From the cell containing the given text, extract its center point as (X, Y) coordinate. 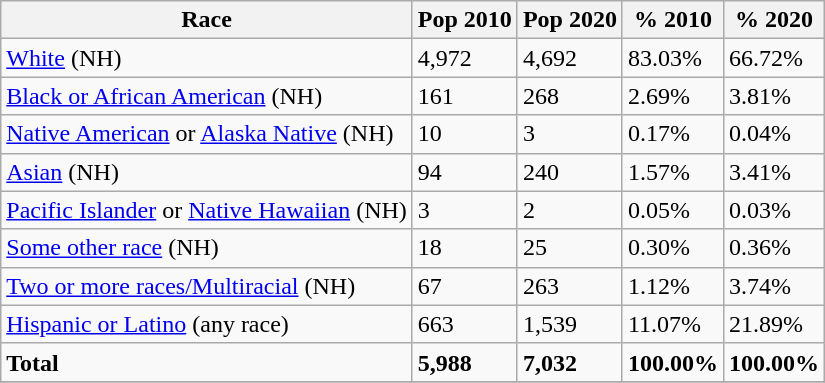
Two or more races/Multiracial (NH) (207, 286)
83.03% (672, 58)
Pop 2010 (464, 20)
268 (570, 96)
3.81% (774, 96)
2 (570, 210)
Black or African American (NH) (207, 96)
18 (464, 248)
21.89% (774, 324)
Total (207, 362)
Some other race (NH) (207, 248)
1.12% (672, 286)
161 (464, 96)
1.57% (672, 172)
7,032 (570, 362)
Native American or Alaska Native (NH) (207, 134)
% 2010 (672, 20)
66.72% (774, 58)
94 (464, 172)
0.36% (774, 248)
3.41% (774, 172)
Pacific Islander or Native Hawaiian (NH) (207, 210)
0.05% (672, 210)
White (NH) (207, 58)
5,988 (464, 362)
25 (570, 248)
1,539 (570, 324)
0.04% (774, 134)
240 (570, 172)
0.03% (774, 210)
3.74% (774, 286)
% 2020 (774, 20)
0.30% (672, 248)
67 (464, 286)
10 (464, 134)
Pop 2020 (570, 20)
4,692 (570, 58)
Race (207, 20)
663 (464, 324)
2.69% (672, 96)
0.17% (672, 134)
11.07% (672, 324)
4,972 (464, 58)
Asian (NH) (207, 172)
Hispanic or Latino (any race) (207, 324)
263 (570, 286)
